Extract the [X, Y] coordinate from the center of the cell holding the provided text.  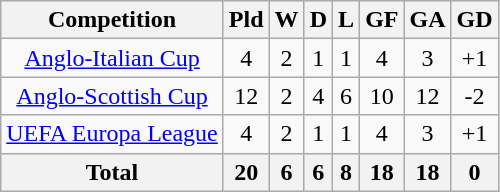
GD [474, 20]
0 [474, 172]
W [286, 20]
D [318, 20]
UEFA Europa League [112, 134]
8 [346, 172]
-2 [474, 96]
Total [112, 172]
20 [246, 172]
Anglo-Scottish Cup [112, 96]
Anglo-Italian Cup [112, 58]
Competition [112, 20]
L [346, 20]
GA [428, 20]
10 [382, 96]
GF [382, 20]
Pld [246, 20]
